From the cell containing the given text, extract its center point as (x, y) coordinate. 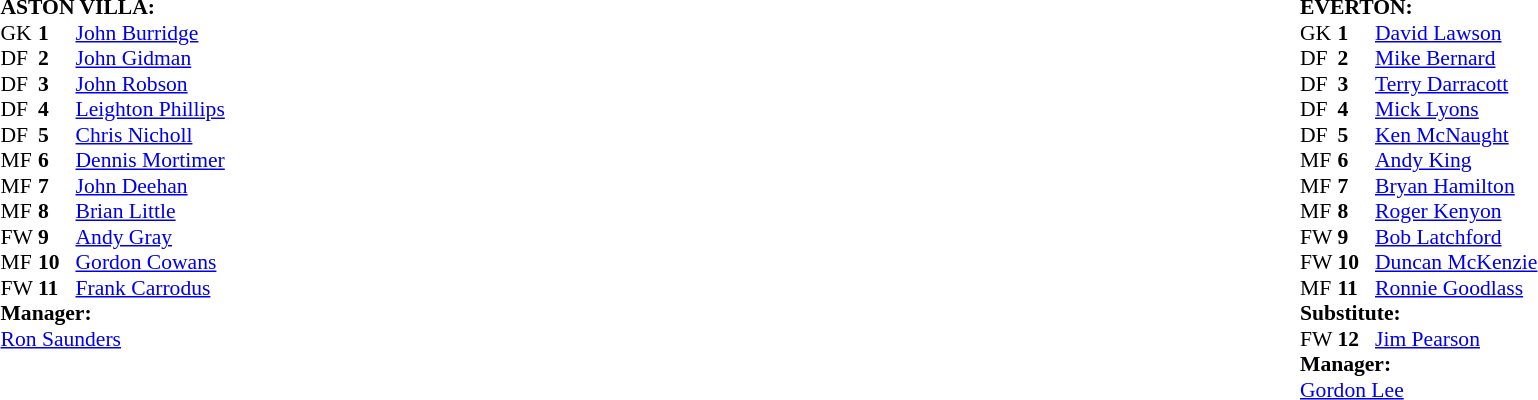
John Robson (150, 84)
Andy King (1456, 161)
Frank Carrodus (150, 288)
Bryan Hamilton (1456, 186)
Duncan McKenzie (1456, 263)
Brian Little (150, 211)
John Burridge (150, 33)
Gordon Cowans (150, 263)
Dennis Mortimer (150, 161)
Ronnie Goodlass (1456, 288)
Leighton Phillips (150, 109)
David Lawson (1456, 33)
12 (1357, 339)
Ken McNaught (1456, 135)
Ron Saunders (112, 339)
Terry Darracott (1456, 84)
Jim Pearson (1456, 339)
Mike Bernard (1456, 59)
Chris Nicholl (150, 135)
John Gidman (150, 59)
Andy Gray (150, 237)
Substitute: (1418, 313)
Mick Lyons (1456, 109)
Roger Kenyon (1456, 211)
John Deehan (150, 186)
Bob Latchford (1456, 237)
